Locate the cell with the specified text and output its [x, y] center coordinate. 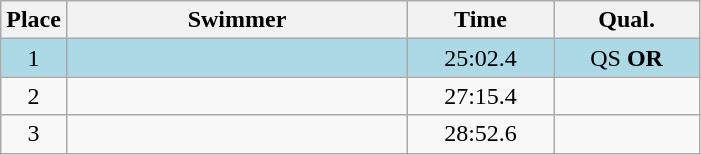
1 [34, 58]
2 [34, 96]
28:52.6 [481, 134]
Place [34, 20]
27:15.4 [481, 96]
Swimmer [236, 20]
Time [481, 20]
3 [34, 134]
25:02.4 [481, 58]
Qual. [627, 20]
QS OR [627, 58]
